Scan for the cell matching the given text and deliver its [X, Y] coordinate at center. 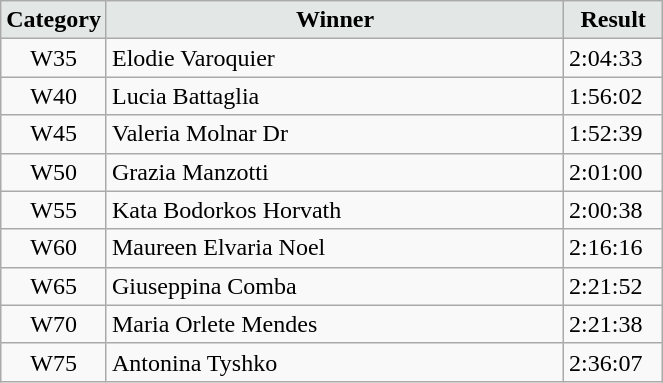
W35 [54, 58]
2:01:00 [614, 172]
Maureen Elvaria Noel [334, 248]
Winner [334, 20]
2:21:52 [614, 286]
W45 [54, 134]
Giuseppina Comba [334, 286]
Maria Orlete Mendes [334, 324]
2:21:38 [614, 324]
Lucia Battaglia [334, 96]
W65 [54, 286]
2:04:33 [614, 58]
Kata Bodorkos Horvath [334, 210]
Valeria Molnar Dr [334, 134]
Result [614, 20]
1:52:39 [614, 134]
W50 [54, 172]
W55 [54, 210]
1:56:02 [614, 96]
W75 [54, 362]
2:16:16 [614, 248]
2:00:38 [614, 210]
W40 [54, 96]
Category [54, 20]
Elodie Varoquier [334, 58]
2:36:07 [614, 362]
W60 [54, 248]
Antonina Tyshko [334, 362]
Grazia Manzotti [334, 172]
W70 [54, 324]
